Return (x, y) of the center of cell containing provided text 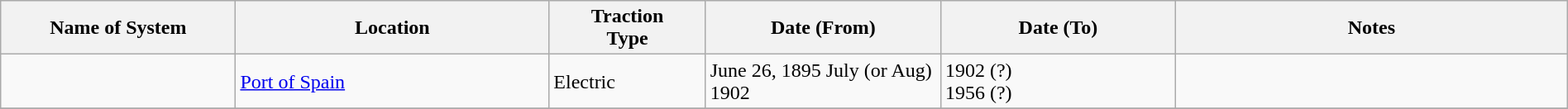
Name of System (118, 28)
1902 (?)1956 (?) (1058, 81)
Date (From) (823, 28)
Date (To) (1058, 28)
Port of Spain (392, 81)
TractionType (627, 28)
Electric (627, 81)
Notes (1372, 28)
Location (392, 28)
June 26, 1895 July (or Aug) 1902 (823, 81)
